Scan for the cell matching the given text and deliver its [X, Y] coordinate at center. 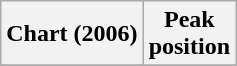
Peakposition [189, 34]
Chart (2006) [72, 34]
